Identify which cell holds the provided text, then report its (x, y) central coordinate. 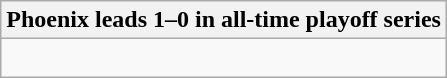
Phoenix leads 1–0 in all-time playoff series (224, 20)
